Detect which cell encompasses the target text, then output its (X, Y) center coordinate. 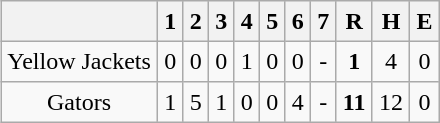
2 (196, 21)
6 (298, 21)
Yellow Jackets (78, 61)
R (354, 21)
11 (354, 102)
7 (324, 21)
E (425, 21)
3 (222, 21)
12 (391, 102)
Gators (78, 102)
H (391, 21)
